Find where the given text appears and provide that cell's center as (X, Y) coordinate. 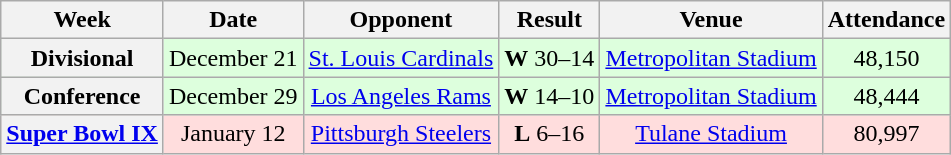
80,997 (886, 134)
Result (550, 20)
48,150 (886, 58)
Week (82, 20)
St. Louis Cardinals (401, 58)
Venue (711, 20)
Tulane Stadium (711, 134)
Super Bowl IX (82, 134)
Los Angeles Rams (401, 96)
L 6–16 (550, 134)
Divisional (82, 58)
December 21 (233, 58)
Pittsburgh Steelers (401, 134)
Attendance (886, 20)
48,444 (886, 96)
W 14–10 (550, 96)
Date (233, 20)
Opponent (401, 20)
December 29 (233, 96)
January 12 (233, 134)
Conference (82, 96)
W 30–14 (550, 58)
